Pinpoint the cell where the given text exists, returning its [X, Y] midpoint coordinate. 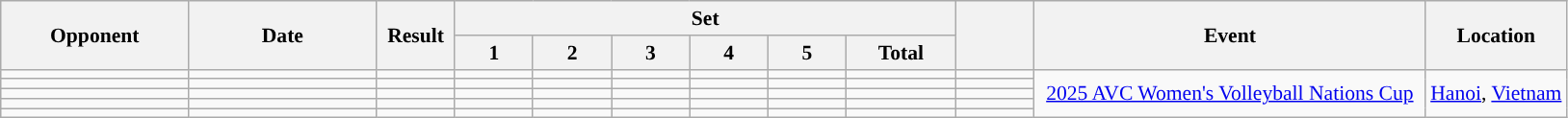
2 [572, 53]
Opponent [94, 35]
Location [1496, 35]
4 [728, 53]
2025 AVC Women's Volleyball Nations Cup [1230, 94]
3 [651, 53]
Event [1230, 35]
1 [493, 53]
5 [807, 53]
Set [705, 18]
Date [283, 35]
Result [416, 35]
Total [902, 53]
Hanoi, Vietnam [1496, 94]
